Detect which cell encompasses the target text, then output its (X, Y) center coordinate. 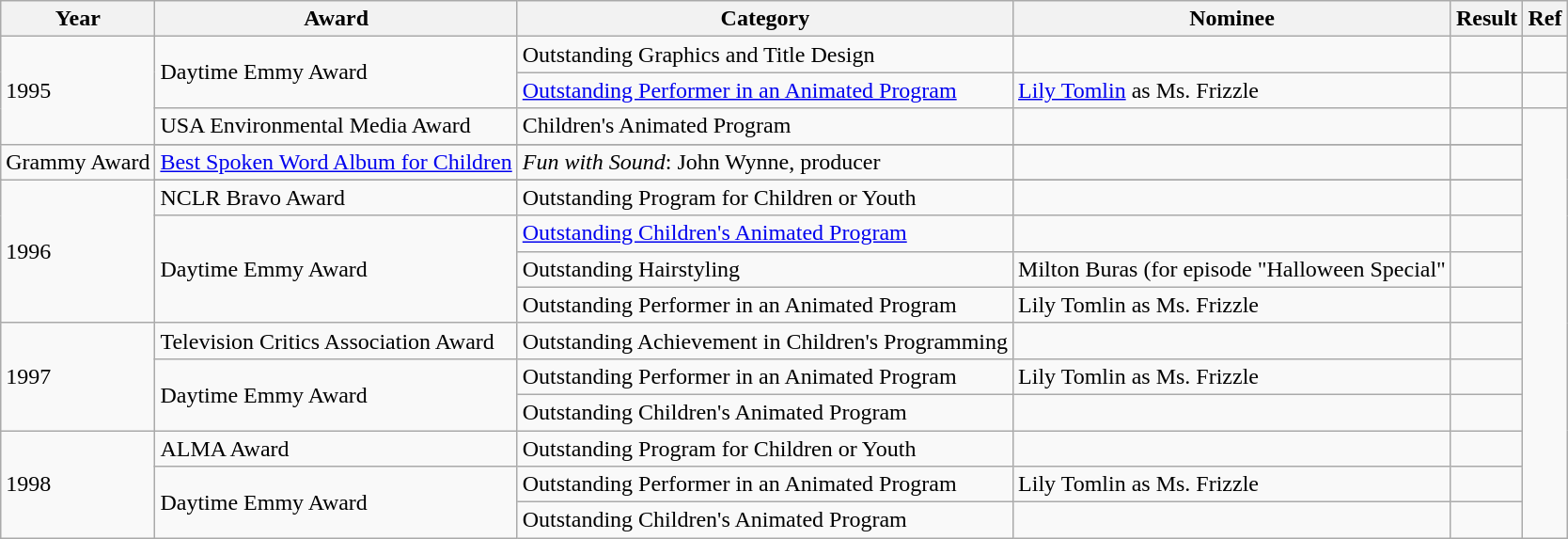
ALMA Award (337, 449)
Milton Buras (for episode "Halloween Special" (1232, 269)
Children's Animated Program (765, 126)
1997 (78, 376)
Category (765, 19)
Ref (1545, 19)
Award (337, 19)
Fun with Sound: John Wynne, producer (765, 162)
Year (78, 19)
Best Spoken Word Album for Children (337, 162)
Nominee (1232, 19)
NCLR Bravo Award (337, 198)
1998 (78, 484)
Grammy Award (78, 162)
USA Environmental Media Award (337, 126)
Television Critics Association Award (337, 341)
Outstanding Graphics and Title Design (765, 55)
Outstanding Hairstyling (765, 269)
Result (1486, 19)
Outstanding Achievement in Children's Programming (765, 341)
1996 (78, 251)
1995 (78, 90)
